Identify which cell holds the provided text, then report its (x, y) central coordinate. 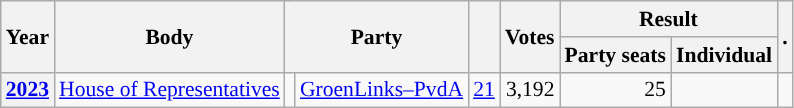
25 (616, 90)
Party (376, 36)
3,192 (530, 90)
Body (170, 36)
Year (28, 36)
. (785, 36)
Individual (724, 55)
Party seats (616, 55)
GroenLinks–PvdA (382, 90)
21 (484, 90)
Result (669, 19)
2023 (28, 90)
House of Representatives (170, 90)
Votes (530, 36)
